Determine the (X, Y) coordinate at the center of the cell enclosing the given text.  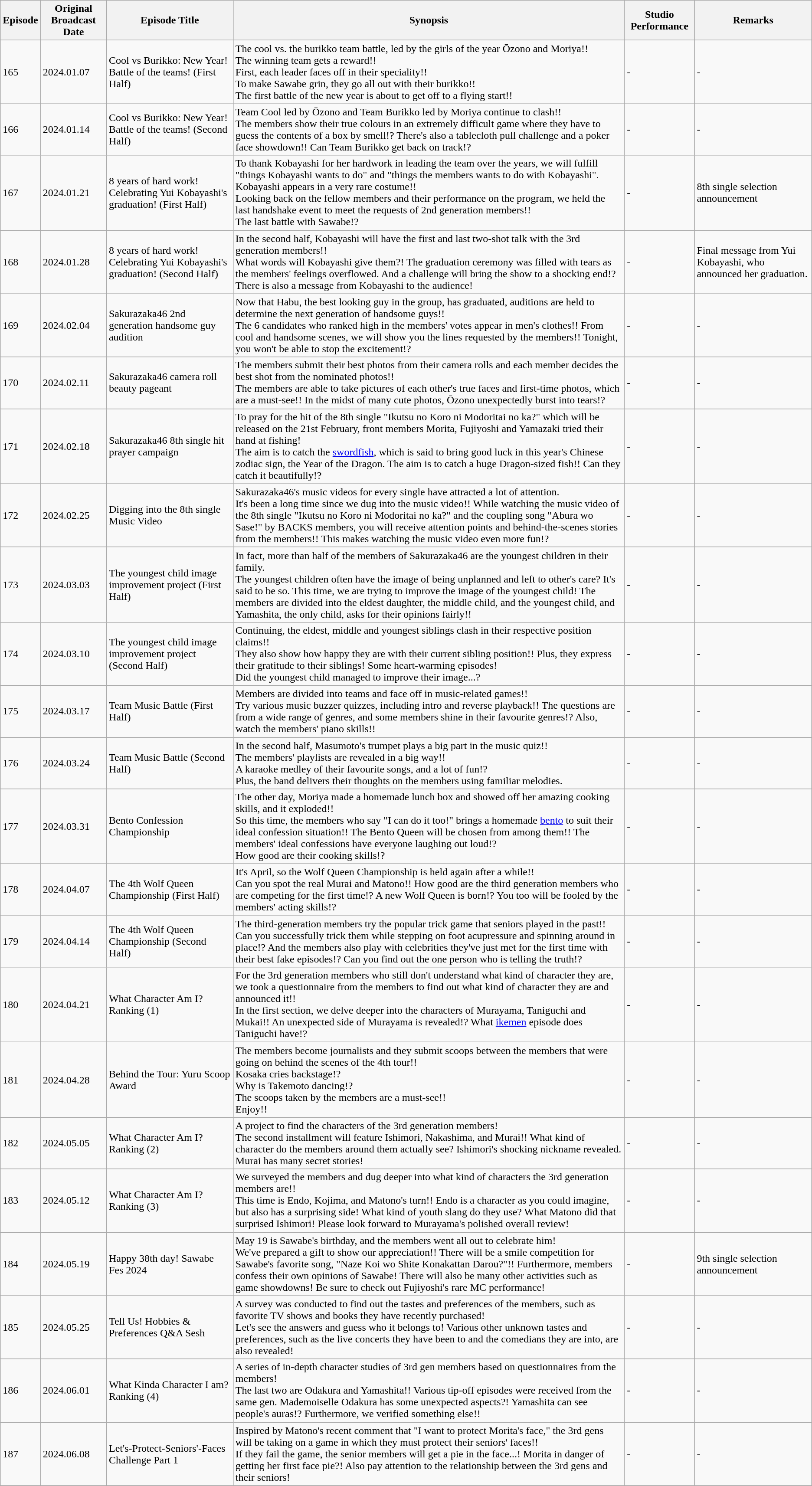
2024.03.03 (73, 585)
184 (20, 1264)
2024.02.04 (73, 325)
2024.03.24 (73, 763)
186 (20, 1391)
Sakurazaka46 2nd generation handsome guy audition (170, 325)
9th single selection announcement (753, 1264)
2024.03.10 (73, 654)
Final message from Yui Kobayashi, who announced her graduation. (753, 262)
Let's-Protect-Seniors'-Faces Challenge Part 1 (170, 1454)
166 (20, 129)
2024.04.28 (73, 1080)
2024.03.31 (73, 827)
185 (20, 1327)
The youngest child image improvement project (First Half) (170, 585)
The 4th Wolf Queen Championship (First Half) (170, 890)
174 (20, 654)
Original Broadcast Date (73, 20)
165 (20, 72)
182 (20, 1143)
2024.04.07 (73, 890)
Episode (20, 20)
2024.01.21 (73, 193)
2024.01.28 (73, 262)
Cool vs Burikko: New Year! Battle of the teams! (Second Half) (170, 129)
167 (20, 193)
Sakurazaka46 camera roll beauty pageant (170, 383)
What Character Am I? Ranking (1) (170, 1005)
2024.05.05 (73, 1143)
187 (20, 1454)
183 (20, 1201)
2024.02.18 (73, 446)
171 (20, 446)
2024.01.07 (73, 72)
2024.02.11 (73, 383)
Sakurazaka46 8th single hit prayer campaign (170, 446)
The youngest child image improvement project (Second Half) (170, 654)
Team Music Battle (Second Half) (170, 763)
Remarks (753, 20)
2024.05.12 (73, 1201)
Behind the Tour: Yuru Scoop Award (170, 1080)
Cool vs Burikko: New Year! Battle of the teams! (First Half) (170, 72)
178 (20, 890)
177 (20, 827)
Digging into the 8th single Music Video (170, 515)
8 years of hard work! Celebrating Yui Kobayashi's graduation! (First Half) (170, 193)
2024.04.14 (73, 941)
2024.05.25 (73, 1327)
181 (20, 1080)
Happy 38th day! Sawabe Fes 2024 (170, 1264)
2024.05.19 (73, 1264)
180 (20, 1005)
169 (20, 325)
Synopsis (429, 20)
168 (20, 262)
Bento Confession Championship (170, 827)
2024.06.08 (73, 1454)
2024.06.01 (73, 1391)
Team Music Battle (First Half) (170, 711)
2024.04.21 (73, 1005)
2024.01.14 (73, 129)
2024.02.25 (73, 515)
170 (20, 383)
Episode Title (170, 20)
175 (20, 711)
What Kinda Character I am? Ranking (4) (170, 1391)
8th single selection announcement (753, 193)
179 (20, 941)
2024.03.17 (73, 711)
Tell Us! Hobbies & Preferences Q&A Sesh (170, 1327)
8 years of hard work! Celebrating Yui Kobayashi's graduation! (Second Half) (170, 262)
173 (20, 585)
Studio Performance (659, 20)
176 (20, 763)
172 (20, 515)
What Character Am I? Ranking (2) (170, 1143)
The 4th Wolf Queen Championship (Second Half) (170, 941)
What Character Am I? Ranking (3) (170, 1201)
